Detect which cell encompasses the target text, then output its [x, y] center coordinate. 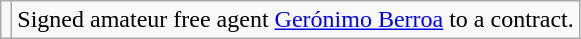
Signed amateur free agent Gerónimo Berroa to a contract. [296, 20]
